Scan for the cell matching the given text and deliver its [x, y] coordinate at center. 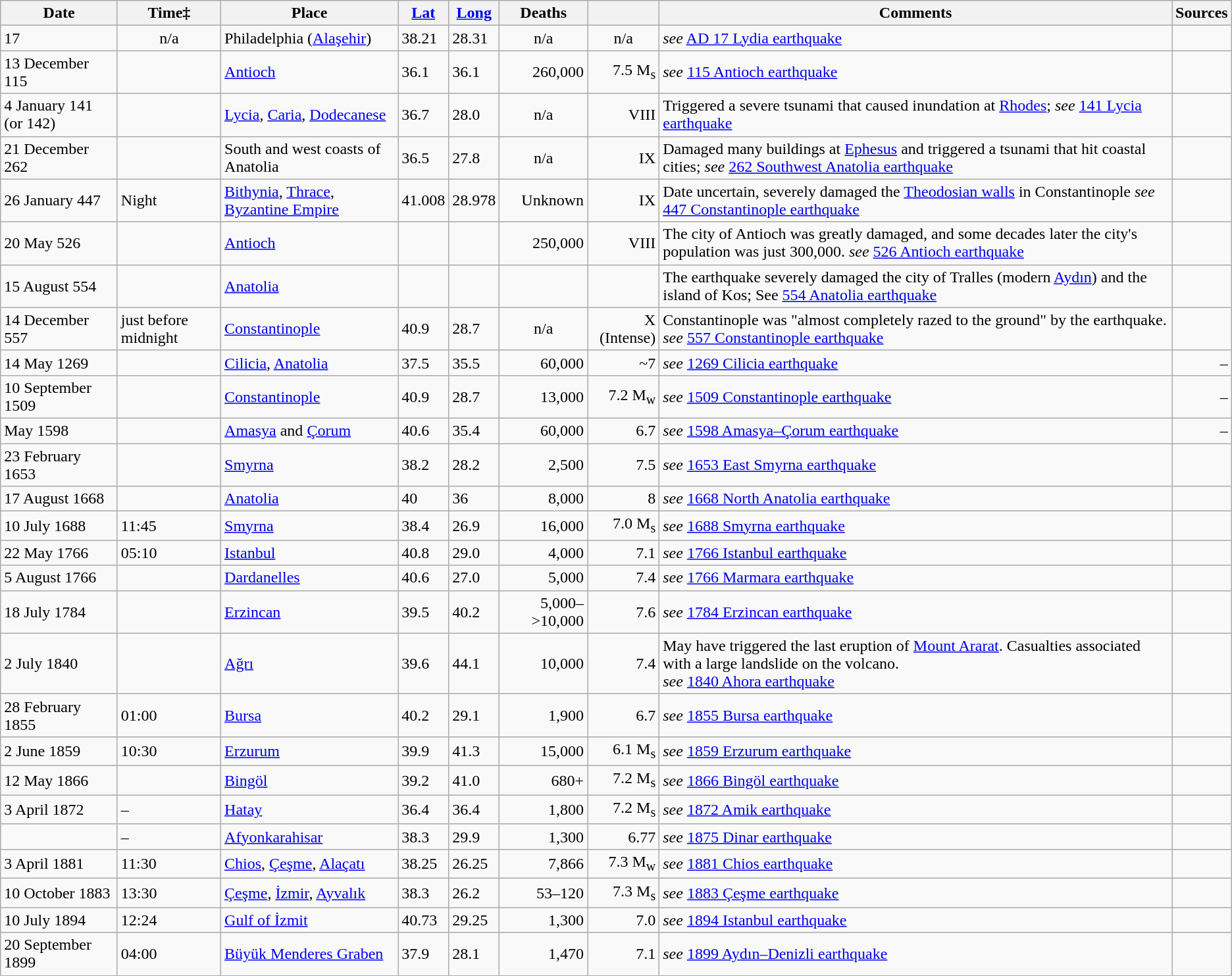
35.4 [474, 430]
see 1875 Dinar earthquake [916, 836]
Chios, Çeşme, Alaçatı [309, 863]
26 January 447 [59, 200]
10 July 1688 [59, 526]
15 August 554 [59, 286]
see 1872 Amik earthquake [916, 809]
4 January 141 (or 142) [59, 115]
Long [474, 13]
680+ [544, 781]
3 April 1881 [59, 863]
22 May 1766 [59, 553]
Çeşme, İzmir, Ayvalık [309, 893]
28 February 1855 [59, 715]
see 1688 Smyrna earthquake [916, 526]
The earthquake severely damaged the city of Tralles (modern Aydın) and the island of Kos; See 554 Anatolia earthquake [916, 286]
01:00 [168, 715]
Afyonkarahisar [309, 836]
13,000 [544, 396]
1,800 [544, 809]
8,000 [544, 499]
36.7 [424, 115]
The city of Antioch was greatly damaged, and some decades later the city's population was just 300,000. see 526 Antioch earthquake [916, 244]
39.6 [424, 663]
3 April 1872 [59, 809]
2 July 1840 [59, 663]
12:24 [168, 920]
41.3 [474, 751]
Bursa [309, 715]
40.73 [424, 920]
6.77 [624, 836]
see 1859 Erzurum earthquake [916, 751]
just before midnight [168, 329]
Deaths [544, 13]
11:30 [168, 863]
see 1598 Amasya–Çorum earthquake [916, 430]
Comments [916, 13]
21 December 262 [59, 158]
41.008 [424, 200]
28.1 [474, 954]
South and west coasts of Anatolia [309, 158]
Lat [424, 13]
260,000 [544, 72]
May have triggered the last eruption of Mount Ararat. Casualties associated with a large landslide on the volcano.see 1840 Ahora earthquake [916, 663]
5,000 [544, 578]
7.3 Mw [624, 863]
Bingöl [309, 781]
X (Intense) [624, 329]
6.1 Ms [624, 751]
20 May 526 [59, 244]
Hatay [309, 809]
May 1598 [59, 430]
250,000 [544, 244]
17 August 1668 [59, 499]
28.2 [474, 465]
26.25 [474, 863]
~7 [624, 363]
Night [168, 200]
Bithynia, Thrace, Byzantine Empire [309, 200]
10 July 1894 [59, 920]
23 February 1653 [59, 465]
see 1883 Çeşme earthquake [916, 893]
5,000–>10,000 [544, 612]
1,900 [544, 715]
7.0 [624, 920]
Büyük Menderes Graben [309, 954]
53–120 [544, 893]
12 May 1866 [59, 781]
see 1766 Marmara earthquake [916, 578]
10,000 [544, 663]
29.1 [474, 715]
40.8 [424, 553]
35.5 [474, 363]
7.6 [624, 612]
5 August 1766 [59, 578]
Damaged many buildings at Ephesus and triggered a tsunami that hit coastal cities; see 262 Southwest Anatolia earthquake [916, 158]
see 1894 Istanbul earthquake [916, 920]
27.8 [474, 158]
Date uncertain, severely damaged the Theodosian walls in Constantinople see 447 Constantinople earthquake [916, 200]
7,866 [544, 863]
Unknown [544, 200]
see 1766 Istanbul earthquake [916, 553]
see 1881 Chios earthquake [916, 863]
see 1653 East Smyrna earthquake [916, 465]
29.9 [474, 836]
7.2 Mw [624, 396]
see 1668 North Anatolia earthquake [916, 499]
38.25 [424, 863]
1,470 [544, 954]
18 July 1784 [59, 612]
Cilicia, Anatolia [309, 363]
20 September 1899 [59, 954]
13:30 [168, 893]
Sources [1202, 13]
44.1 [474, 663]
15,000 [544, 751]
26.2 [474, 893]
see 1509 Constantinople earthquake [916, 396]
38.4 [424, 526]
see AD 17 Lydia earthquake [916, 38]
41.0 [474, 781]
Triggered a severe tsunami that caused inundation at Rhodes; see 141 Lycia earthquake [916, 115]
29.0 [474, 553]
see 1855 Bursa earthquake [916, 715]
10:30 [168, 751]
17 [59, 38]
Ağrı [309, 663]
37.9 [424, 954]
39.5 [424, 612]
7.5 Ms [624, 72]
38.2 [424, 465]
10 September 1509 [59, 396]
11:45 [168, 526]
05:10 [168, 553]
see 1899 Aydın–Denizli earthquake [916, 954]
13 December 115 [59, 72]
see 1784 Erzincan earthquake [916, 612]
4,000 [544, 553]
26.9 [474, 526]
10 October 1883 [59, 893]
27.0 [474, 578]
Place [309, 13]
Philadelphia (Alaşehir) [309, 38]
39.2 [424, 781]
Date [59, 13]
see 115 Antioch earthquake [916, 72]
16,000 [544, 526]
see 1269 Cilicia earthquake [916, 363]
Erzurum [309, 751]
Gulf of İzmit [309, 920]
40 [424, 499]
7.3 Ms [624, 893]
Amasya and Çorum [309, 430]
14 May 1269 [59, 363]
7.5 [624, 465]
Dardanelles [309, 578]
2,500 [544, 465]
28.31 [474, 38]
28.978 [474, 200]
14 December 557 [59, 329]
28.0 [474, 115]
38.21 [424, 38]
2 June 1859 [59, 751]
36 [474, 499]
8 [624, 499]
37.5 [424, 363]
7.0 Ms [624, 526]
Erzincan [309, 612]
39.9 [424, 751]
Time‡ [168, 13]
04:00 [168, 954]
29.25 [474, 920]
36.5 [424, 158]
Lycia, Caria, Dodecanese [309, 115]
Constantinople was "almost completely razed to the ground" by the earthquake. see 557 Constantinople earthquake [916, 329]
Istanbul [309, 553]
see 1866 Bingöl earthquake [916, 781]
